Return (X, Y) of the center of cell containing provided text 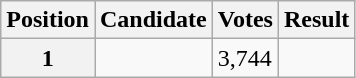
Result (316, 20)
1 (48, 58)
Position (48, 20)
Votes (245, 20)
Candidate (153, 20)
3,744 (245, 58)
